Pinpoint the cell where the given text exists, returning its [X, Y] midpoint coordinate. 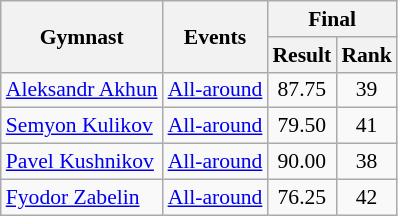
42 [366, 197]
Pavel Kushnikov [82, 162]
Rank [366, 55]
39 [366, 90]
Final [332, 19]
Fyodor Zabelin [82, 197]
76.25 [302, 197]
87.75 [302, 90]
38 [366, 162]
90.00 [302, 162]
Result [302, 55]
Gymnast [82, 36]
79.50 [302, 126]
Semyon Kulikov [82, 126]
Events [216, 36]
41 [366, 126]
Aleksandr Akhun [82, 90]
